Extract the [X, Y] coordinate from the center of the cell holding the provided text.  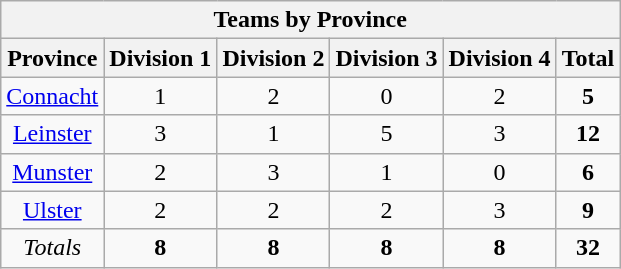
Ulster [52, 210]
Leinster [52, 134]
12 [588, 134]
9 [588, 210]
Teams by Province [310, 20]
Division 4 [500, 58]
Division 2 [274, 58]
6 [588, 172]
Province [52, 58]
Division 1 [160, 58]
Munster [52, 172]
32 [588, 248]
Total [588, 58]
Connacht [52, 96]
Totals [52, 248]
Division 3 [386, 58]
